Search for the cell housing the specified text and yield its [x, y] center coordinate. 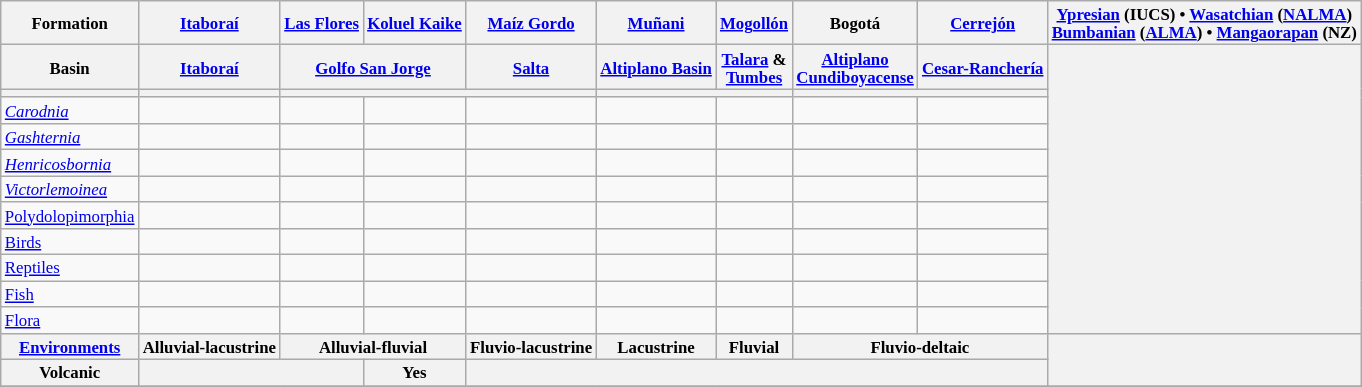
Flora [70, 320]
Carodnia [70, 111]
Alluvial-lacustrine [210, 346]
Fluvio-deltaic [920, 346]
Golfo San Jorge [373, 67]
Alluvial-fluvial [373, 346]
Mogollón [754, 23]
Altiplano Basin [656, 67]
Environments [70, 346]
Birds [70, 242]
Muñani [656, 23]
Fish [70, 294]
Las Flores [322, 23]
Lacustrine [656, 346]
AltiplanoCundiboyacense [855, 67]
Gashternia [70, 137]
Ypresian (IUCS) • Wasatchian (NALMA)Bumbanian (ALMA) • Mangaorapan (NZ) [1204, 23]
Salta [531, 67]
Polydolopimorphia [70, 215]
Fluvial [754, 346]
Bogotá [855, 23]
Basin [70, 67]
Cesar-Ranchería [983, 67]
Talara &Tumbes [754, 67]
Henricosbornia [70, 163]
Cerrejón [983, 23]
Yes [414, 373]
Volcanic [70, 373]
Koluel Kaike [414, 23]
Fluvio-lacustrine [531, 346]
Victorlemoinea [70, 189]
Maíz Gordo [531, 23]
Reptiles [70, 268]
Formation [70, 23]
